Capture the cell that displays the provided text and extract its (x, y) central coordinate. 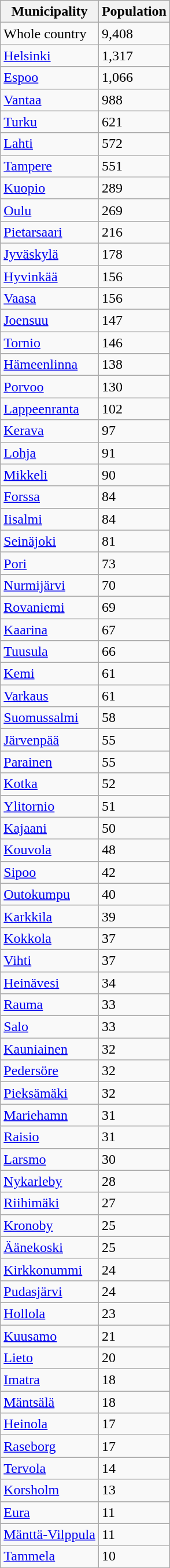
Tervola (50, 1468)
Kotka (50, 784)
13 (134, 1490)
Municipality (50, 12)
Salo (50, 1027)
66 (134, 652)
Pietarsaari (50, 232)
Heinola (50, 1424)
Forssa (50, 497)
Rauma (50, 1005)
Vihti (50, 960)
Korsholm (50, 1490)
34 (134, 983)
Varkaus (50, 696)
Sipoo (50, 872)
14 (134, 1468)
Hyvinkää (50, 277)
Whole country (50, 34)
Kuopio (50, 188)
551 (134, 166)
Mänttä-Vilppula (50, 1534)
Tuusula (50, 652)
Kauniainen (50, 1049)
Hämeenlinna (50, 365)
91 (134, 453)
Mikkeli (50, 475)
Äänekoski (50, 1247)
Riihimäki (50, 1203)
178 (134, 254)
289 (134, 188)
Joensuu (50, 321)
Heinävesi (50, 983)
Kajaani (50, 828)
572 (134, 144)
Kaarina (50, 629)
48 (134, 850)
Rovaniemi (50, 607)
23 (134, 1313)
988 (134, 100)
Imatra (50, 1380)
73 (134, 563)
Helsinki (50, 56)
Larsmo (50, 1159)
147 (134, 321)
28 (134, 1181)
146 (134, 343)
Nurmijärvi (50, 585)
90 (134, 475)
Karkkila (50, 916)
Järvenpää (50, 740)
Kirkkonummi (50, 1269)
Hollola (50, 1313)
Kemi (50, 674)
Lappeenranta (50, 409)
Mäntsälä (50, 1402)
Parainen (50, 762)
138 (134, 365)
Kerava (50, 431)
1,317 (134, 56)
Vaasa (50, 299)
40 (134, 894)
Kronoby (50, 1225)
Lohja (50, 453)
39 (134, 916)
Tammela (50, 1556)
Outokumpu (50, 894)
Porvoo (50, 387)
Nykarleby (50, 1181)
Espoo (50, 78)
81 (134, 541)
Eura (50, 1512)
Kuusamo (50, 1335)
Ylitornio (50, 806)
Kokkola (50, 938)
102 (134, 409)
1,066 (134, 78)
Vantaa (50, 100)
10 (134, 1556)
20 (134, 1358)
97 (134, 431)
50 (134, 828)
130 (134, 387)
58 (134, 718)
21 (134, 1335)
67 (134, 629)
Population (134, 12)
216 (134, 232)
Jyväskylä (50, 254)
70 (134, 585)
52 (134, 784)
69 (134, 607)
30 (134, 1159)
9,408 (134, 34)
Mariehamn (50, 1115)
Seinäjoki (50, 541)
Tampere (50, 166)
Oulu (50, 210)
Kouvola (50, 850)
Iisalmi (50, 519)
Tornio (50, 343)
Pudasjärvi (50, 1291)
Lieto (50, 1358)
621 (134, 122)
269 (134, 210)
Raseborg (50, 1446)
51 (134, 806)
Raisio (50, 1137)
Pori (50, 563)
Suomussalmi (50, 718)
Pieksämäki (50, 1093)
Turku (50, 122)
Pedersöre (50, 1071)
42 (134, 872)
27 (134, 1203)
Lahti (50, 144)
